From the cell containing the given text, extract its center point as [x, y] coordinate. 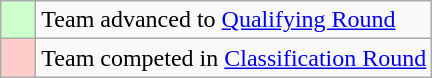
Team advanced to Qualifying Round [234, 20]
Team competed in Classification Round [234, 58]
